Provide the [x, y] coordinate of the cell's center where the given text is located.  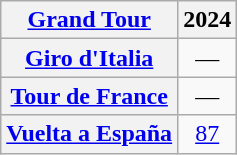
Tour de France [90, 96]
Vuelta a España [90, 134]
87 [208, 134]
Grand Tour [90, 20]
Giro d'Italia [90, 58]
2024 [208, 20]
